Detect which cell encompasses the target text, then output its (x, y) center coordinate. 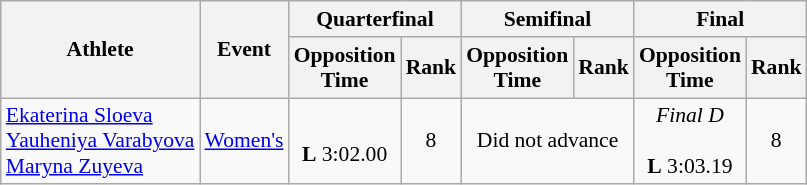
Quarterfinal (376, 19)
Semifinal (548, 19)
Women's (244, 142)
Athlete (100, 50)
Event (244, 50)
L 3:02.00 (345, 142)
Did not advance (548, 142)
Final (720, 19)
Ekaterina SloevaYauheniya VarabyovaMaryna Zuyeva (100, 142)
Final DL 3:03.19 (690, 142)
